Return the (x, y) coordinate for the center point of the cell that contains the specified text.  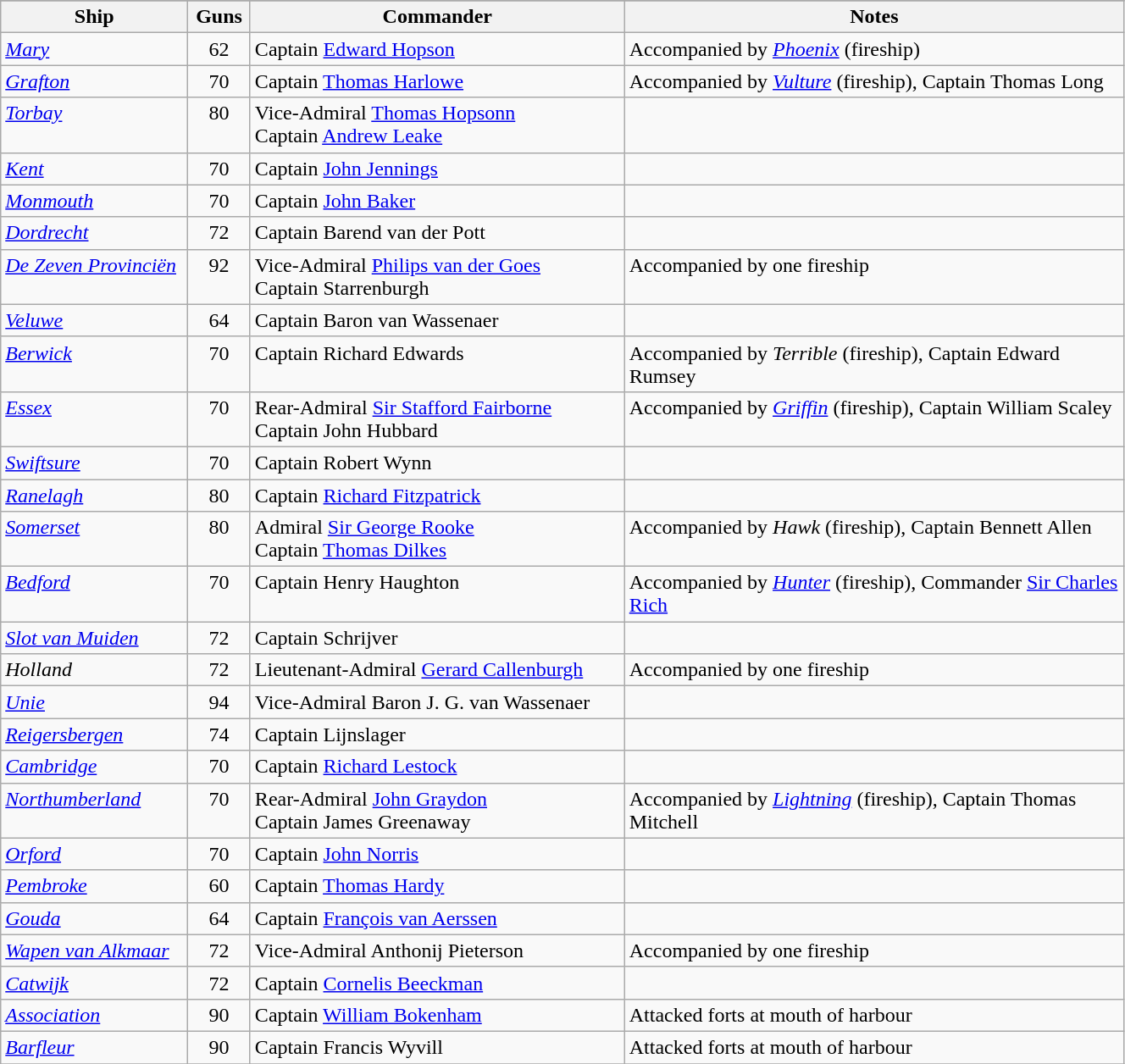
Captain François van Aerssen (437, 918)
Lieutenant-Admiral Gerard Callenburgh (437, 670)
Association (95, 1015)
Ranelagh (95, 496)
Captain Francis Wyvill (437, 1047)
De Zeven Provinciën (95, 276)
Cambridge (95, 767)
74 (219, 734)
Bedford (95, 595)
Monmouth (95, 201)
Veluwe (95, 320)
Captain Thomas Hardy (437, 886)
Grafton (95, 81)
Vice-Admiral Anthonij Pieterson (437, 950)
Captain Henry Haughton (437, 595)
Berwick (95, 364)
Captain Edward Hopson (437, 49)
Holland (95, 670)
Captain John Baker (437, 201)
Accompanied by Griffin (fireship), Captain William Scaley (874, 418)
Accompanied by Lightning (fireship), Captain Thomas Mitchell (874, 810)
Captain Richard Fitzpatrick (437, 496)
Commander (437, 17)
Dordrecht (95, 233)
94 (219, 702)
Vice-Admiral Baron J. G. van Wassenaer (437, 702)
Captain Robert Wynn (437, 463)
Kent (95, 169)
Captain Lijnslager (437, 734)
Captain William Bokenham (437, 1015)
Captain Baron van Wassenaer (437, 320)
Northumberland (95, 810)
Captain John Norris (437, 854)
Captain Schrijver (437, 638)
Guns (219, 17)
62 (219, 49)
Torbay (95, 125)
Accompanied by Phoenix (fireship) (874, 49)
Ship (95, 17)
Vice-Admiral Philips van der GoesCaptain Starrenburgh (437, 276)
Pembroke (95, 886)
60 (219, 886)
Admiral Sir George RookeCaptain Thomas Dilkes (437, 539)
Catwijk (95, 983)
Accompanied by Hunter (fireship), Commander Sir Charles Rich (874, 595)
Mary (95, 49)
92 (219, 276)
Swiftsure (95, 463)
Captain Cornelis Beeckman (437, 983)
Captain Richard Lestock (437, 767)
Wapen van Alkmaar (95, 950)
Barfleur (95, 1047)
Rear-Admiral Sir Stafford FairborneCaptain John Hubbard (437, 418)
Unie (95, 702)
Rear-Admiral John GraydonCaptain James Greenaway (437, 810)
Essex (95, 418)
Captain John Jennings (437, 169)
Captain Thomas Harlowe (437, 81)
Somerset (95, 539)
Reigersbergen (95, 734)
Gouda (95, 918)
Captain Barend van der Pott (437, 233)
Accompanied by Vulture (fireship), Captain Thomas Long (874, 81)
Notes (874, 17)
Captain Richard Edwards (437, 364)
Slot van Muiden (95, 638)
Orford (95, 854)
Vice-Admiral Thomas HopsonnCaptain Andrew Leake (437, 125)
Accompanied by Terrible (fireship), Captain Edward Rumsey (874, 364)
Accompanied by Hawk (fireship), Captain Bennett Allen (874, 539)
